Extract the [x, y] coordinate from the center of the cell holding the provided text.  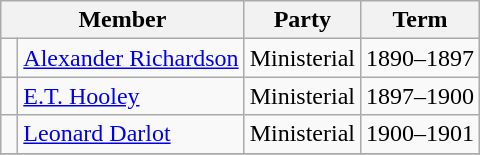
1897–1900 [420, 96]
E.T. Hooley [131, 96]
Term [420, 20]
1890–1897 [420, 58]
Party [302, 20]
Member [122, 20]
1900–1901 [420, 134]
Alexander Richardson [131, 58]
Leonard Darlot [131, 134]
